Detect which cell encompasses the target text, then output its (x, y) center coordinate. 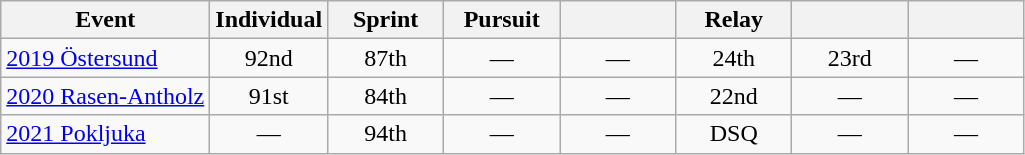
23rd (850, 58)
Pursuit (502, 20)
84th (386, 96)
22nd (734, 96)
2019 Östersund (106, 58)
24th (734, 58)
Sprint (386, 20)
Event (106, 20)
2020 Rasen-Antholz (106, 96)
92nd (269, 58)
91st (269, 96)
Individual (269, 20)
87th (386, 58)
94th (386, 134)
Relay (734, 20)
2021 Pokljuka (106, 134)
DSQ (734, 134)
